Extract the [x, y] coordinate from the center of the cell holding the provided text.  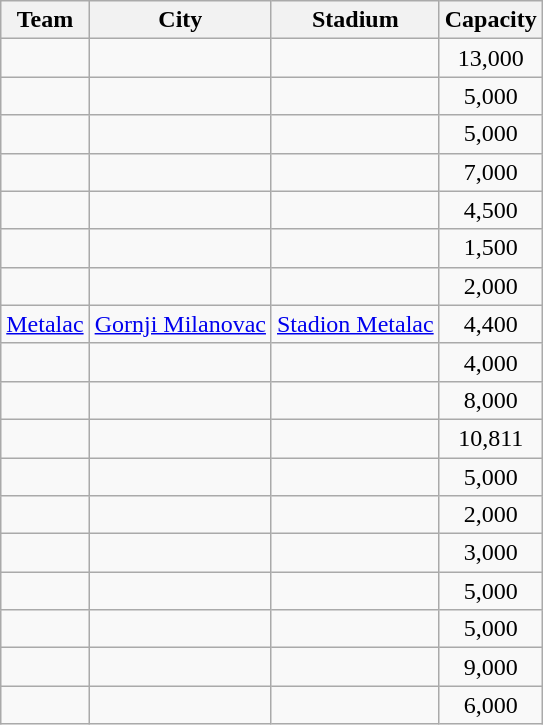
8,000 [490, 400]
3,000 [490, 553]
Metalac [45, 324]
6,000 [490, 705]
7,000 [490, 172]
Capacity [490, 20]
City [180, 20]
Stadion Metalac [355, 324]
4,000 [490, 362]
Gornji Milanovac [180, 324]
4,500 [490, 210]
1,500 [490, 248]
Team [45, 20]
4,400 [490, 324]
9,000 [490, 667]
10,811 [490, 438]
13,000 [490, 58]
Stadium [355, 20]
